Extract the [X, Y] coordinate from the center of the cell holding the provided text.  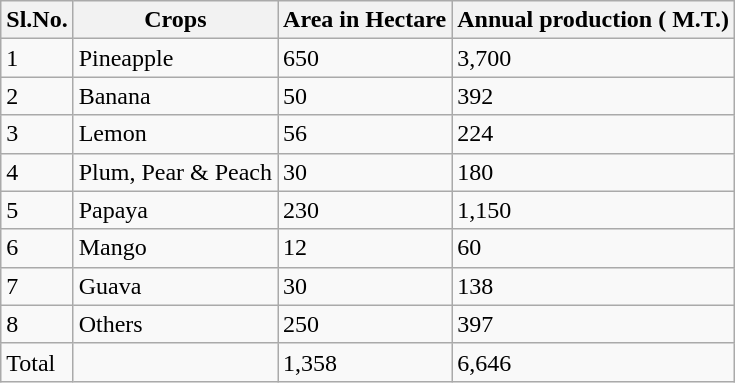
397 [594, 324]
1,150 [594, 210]
6,646 [594, 362]
Total [37, 362]
3 [37, 134]
224 [594, 134]
650 [365, 58]
3,700 [594, 58]
12 [365, 248]
Banana [175, 96]
138 [594, 286]
Sl.No. [37, 20]
180 [594, 172]
Lemon [175, 134]
7 [37, 286]
Area in Hectare [365, 20]
56 [365, 134]
8 [37, 324]
392 [594, 96]
1,358 [365, 362]
50 [365, 96]
Mango [175, 248]
Plum, Pear & Peach [175, 172]
5 [37, 210]
2 [37, 96]
1 [37, 58]
Guava [175, 286]
60 [594, 248]
Annual production ( M.T.) [594, 20]
Pineapple [175, 58]
4 [37, 172]
Papaya [175, 210]
6 [37, 248]
Crops [175, 20]
230 [365, 210]
Others [175, 324]
250 [365, 324]
